Return the [x, y] coordinate for the center point of the cell that contains the specified text.  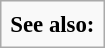
See also: [52, 24]
